Extract the [X, Y] coordinate from the center of the cell holding the provided text.  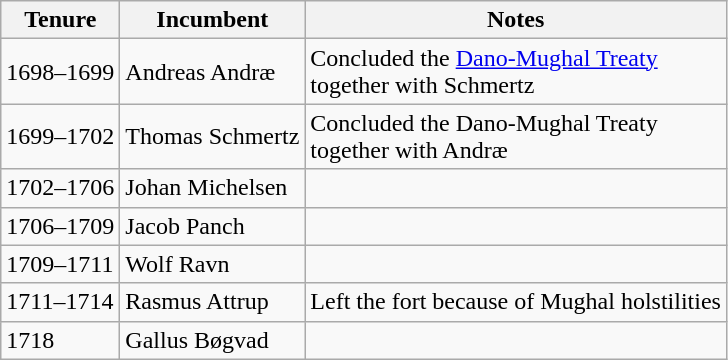
1711–1714 [60, 302]
1702–1706 [60, 188]
Andreas Andræ [212, 72]
Concluded the Dano-Mughal Treatytogether with Schmertz [516, 72]
1698–1699 [60, 72]
Tenure [60, 20]
Concluded the Dano-Mughal Treatytogether with Andræ [516, 136]
1699–1702 [60, 136]
Thomas Schmertz [212, 136]
Jacob Panch [212, 226]
1706–1709 [60, 226]
Left the fort because of Mughal holstilities [516, 302]
1709–1711 [60, 264]
Wolf Ravn [212, 264]
Johan Michelsen [212, 188]
Gallus Bøgvad [212, 340]
Rasmus Attrup [212, 302]
Incumbent [212, 20]
Notes [516, 20]
1718 [60, 340]
